Find where the given text appears and provide that cell's center as (x, y) coordinate. 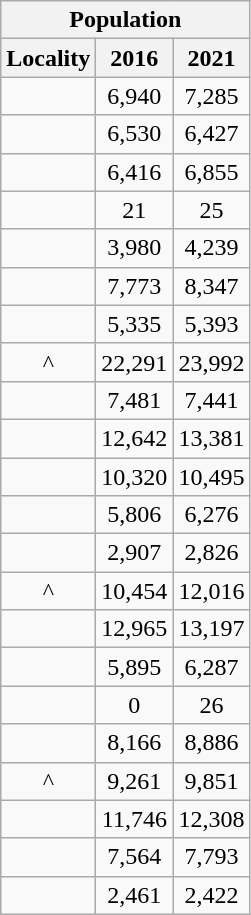
7,564 (134, 857)
23,992 (212, 362)
10,454 (134, 591)
12,016 (212, 591)
12,642 (134, 438)
9,851 (212, 781)
8,886 (212, 743)
0 (134, 705)
12,308 (212, 819)
7,285 (212, 96)
8,166 (134, 743)
2,461 (134, 895)
7,793 (212, 857)
7,481 (134, 400)
9,261 (134, 781)
Locality (48, 58)
3,980 (134, 248)
7,441 (212, 400)
2016 (134, 58)
8,347 (212, 286)
5,393 (212, 324)
6,416 (134, 172)
13,381 (212, 438)
6,427 (212, 134)
10,495 (212, 477)
2,422 (212, 895)
21 (134, 210)
5,335 (134, 324)
5,806 (134, 515)
26 (212, 705)
10,320 (134, 477)
22,291 (134, 362)
6,940 (134, 96)
2,826 (212, 553)
2,907 (134, 553)
4,239 (212, 248)
6,530 (134, 134)
7,773 (134, 286)
11,746 (134, 819)
6,276 (212, 515)
12,965 (134, 629)
25 (212, 210)
5,895 (134, 667)
13,197 (212, 629)
6,855 (212, 172)
Population (126, 20)
6,287 (212, 667)
2021 (212, 58)
